Search for the cell housing the specified text and yield its [X, Y] center coordinate. 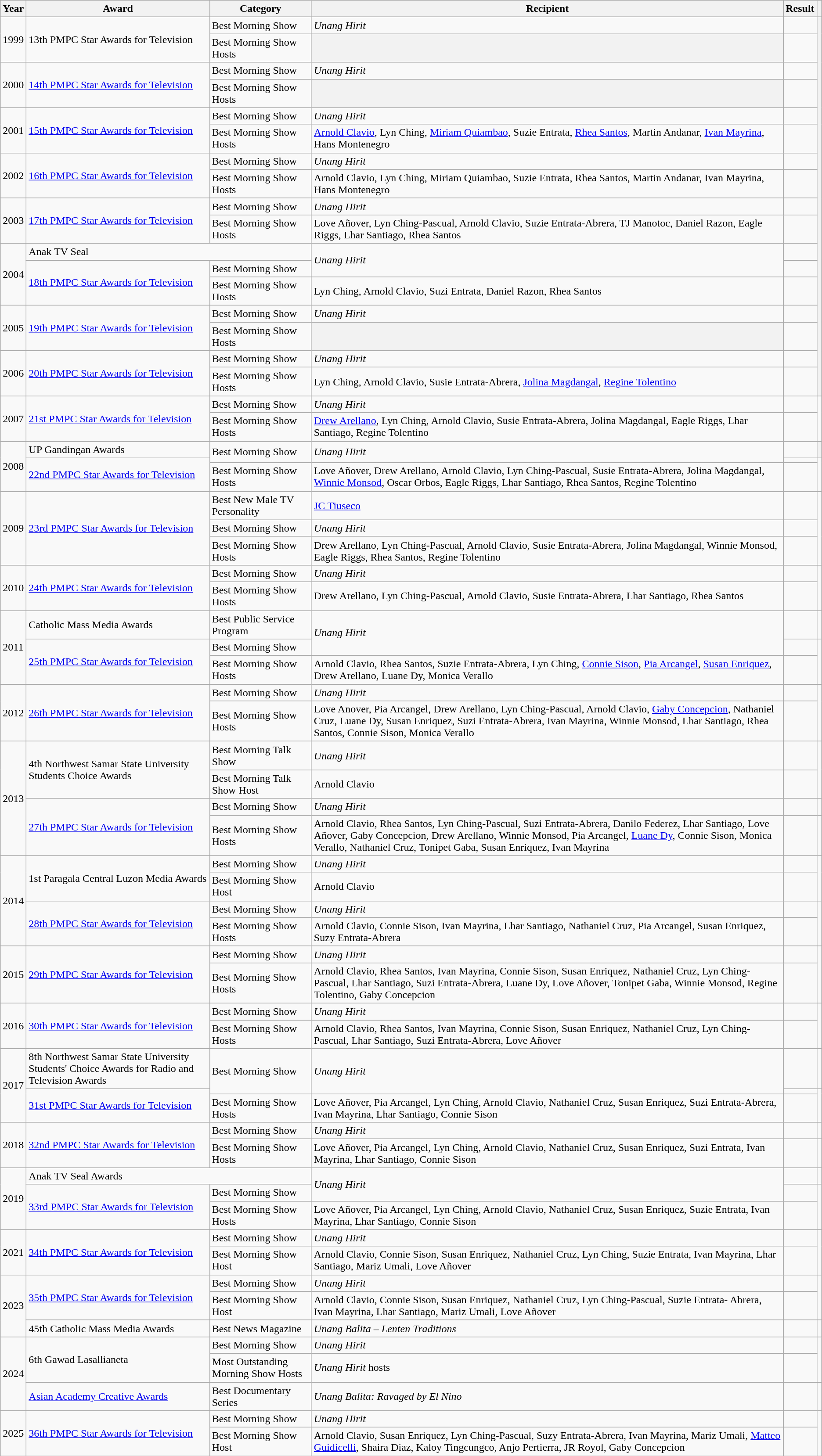
2015 [13, 974]
Best Public Service Program [260, 624]
6th Gawad Lasallianeta [118, 1359]
Year [13, 9]
Lyn Ching, Arnold Clavio, Suzi Entrata, Daniel Razon, Rhea Santos [547, 291]
Best Documentary Series [260, 1396]
27th PMPC Star Awards for Television [118, 827]
15th PMPC Star Awards for Television [118, 130]
14th PMPC Star Awards for Television [118, 85]
4th Northwest Samar State University Students Choice Awards [118, 770]
2010 [13, 587]
2005 [13, 328]
2013 [13, 798]
32nd PMPC Star Awards for Television [118, 1145]
Arnold Clavio, Connie Sison, Ivan Mayrina, Lhar Santiago, Nathaniel Cruz, Pia Arcangel, Susan Enriquez, Suzy Entrata-Abrera [547, 931]
31st PMPC Star Awards for Television [118, 1106]
26th PMPC Star Awards for Television [118, 713]
2002 [13, 176]
19th PMPC Star Awards for Television [118, 328]
2019 [13, 1198]
2007 [13, 419]
8th Northwest Samar State University Students' Choice Awards for Radio and Television Awards [118, 1069]
Love Añover, Pia Arcangel, Lyn Ching, Arnold Clavio, Nathaniel Cruz, Susan Enriquez, Suzie Entrata, Ivan Mayrina, Lhar Santiago, Connie Sison [547, 1215]
23rd PMPC Star Awards for Television [118, 528]
30th PMPC Star Awards for Television [118, 1025]
Best Morning Talk Show [260, 756]
2012 [13, 713]
2023 [13, 1305]
Drew Arellano, Lyn Ching-Pascual, Arnold Clavio, Susie Entrata-Abrera, Jolina Magdangal, Winnie Monsod, Eagle Riggs, Rhea Santos, Regine Tolentino [547, 550]
1st Paragala Central Luzon Media Awards [118, 878]
Recipient [547, 9]
Anak TV Seal [169, 252]
Love Añover, Pia Arcangel, Lyn Ching, Arnold Clavio, Nathaniel Cruz, Susan Enriquez, Suzi Entrata-Abrera, Ivan Mayrina, Lhar Santiago, Connie Sison [547, 1108]
Anak TV Seal Awards [169, 1176]
Drew Arellano, Lyn Ching-Pascual, Arnold Clavio, Susie Entrata-Abrera, Lhar Santiago, Rhea Santos [547, 596]
2003 [13, 220]
13th PMPC Star Awards for Television [118, 40]
Most Outstanding Morning Show Hosts [260, 1368]
Result [800, 9]
Catholic Mass Media Awards [118, 624]
Unang Hirit hosts [547, 1368]
2025 [13, 1434]
Arnold Clavio, Rhea Santos, Suzie Entrata-Abrera, Lyn Ching, Connie Sison, Pia Arcangel, Susan Enriquez, Drew Arellano, Luane Dy, Monica Verallo [547, 670]
JC Tiuseco [547, 506]
Arnold Clavio, Connie Sison, Susan Enriquez, Nathaniel Cruz, Lyn Ching, Suzie Entrata, Ivan Mayrina, Lhar Santiago, Mariz Umali, Love Añover [547, 1261]
Category [260, 9]
2024 [13, 1373]
2018 [13, 1145]
2017 [13, 1086]
2016 [13, 1025]
Asian Academy Creative Awards [118, 1396]
2014 [13, 901]
1999 [13, 40]
45th Catholic Mass Media Awards [118, 1328]
2004 [13, 274]
2006 [13, 373]
21st PMPC Star Awards for Television [118, 419]
17th PMPC Star Awards for Television [118, 220]
25th PMPC Star Awards for Television [118, 662]
Best News Magazine [260, 1328]
16th PMPC Star Awards for Television [118, 176]
33rd PMPC Star Awards for Television [118, 1207]
Unang Balita – Lenten Traditions [547, 1328]
34th PMPC Star Awards for Television [118, 1252]
2009 [13, 528]
2021 [13, 1252]
Best New Male TV Personality [260, 506]
2000 [13, 85]
UP Gandingan Awards [118, 449]
Award [118, 9]
20th PMPC Star Awards for Television [118, 373]
36th PMPC Star Awards for Television [118, 1434]
2001 [13, 130]
Love Añover, Lyn Ching-Pascual, Arnold Clavio, Suzie Entrata-Abrera, TJ Manotoc, Daniel Razon, Eagle Riggs, Lhar Santiago, Rhea Santos [547, 229]
24th PMPC Star Awards for Television [118, 587]
Best Morning Talk Show Host [260, 784]
Lyn Ching, Arnold Clavio, Susie Entrata-Abrera, Jolina Magdangal, Regine Tolentino [547, 382]
Drew Arellano, Lyn Ching, Arnold Clavio, Susie Entrata-Abrera, Jolina Magdangal, Eagle Riggs, Lhar Santiago, Regine Tolentino [547, 427]
18th PMPC Star Awards for Television [118, 283]
Unang Balita: Ravaged by El Nino [547, 1396]
Love Añover, Pia Arcangel, Lyn Ching, Arnold Clavio, Nathaniel Cruz, Susan Enriquez, Suzi Entrata, Ivan Mayrina, Lhar Santiago, Connie Sison [547, 1154]
35th PMPC Star Awards for Television [118, 1298]
28th PMPC Star Awards for Television [118, 924]
22nd PMPC Star Awards for Television [118, 475]
2008 [13, 466]
2011 [13, 647]
29th PMPC Star Awards for Television [118, 974]
